Search for the cell housing the specified text and yield its (x, y) center coordinate. 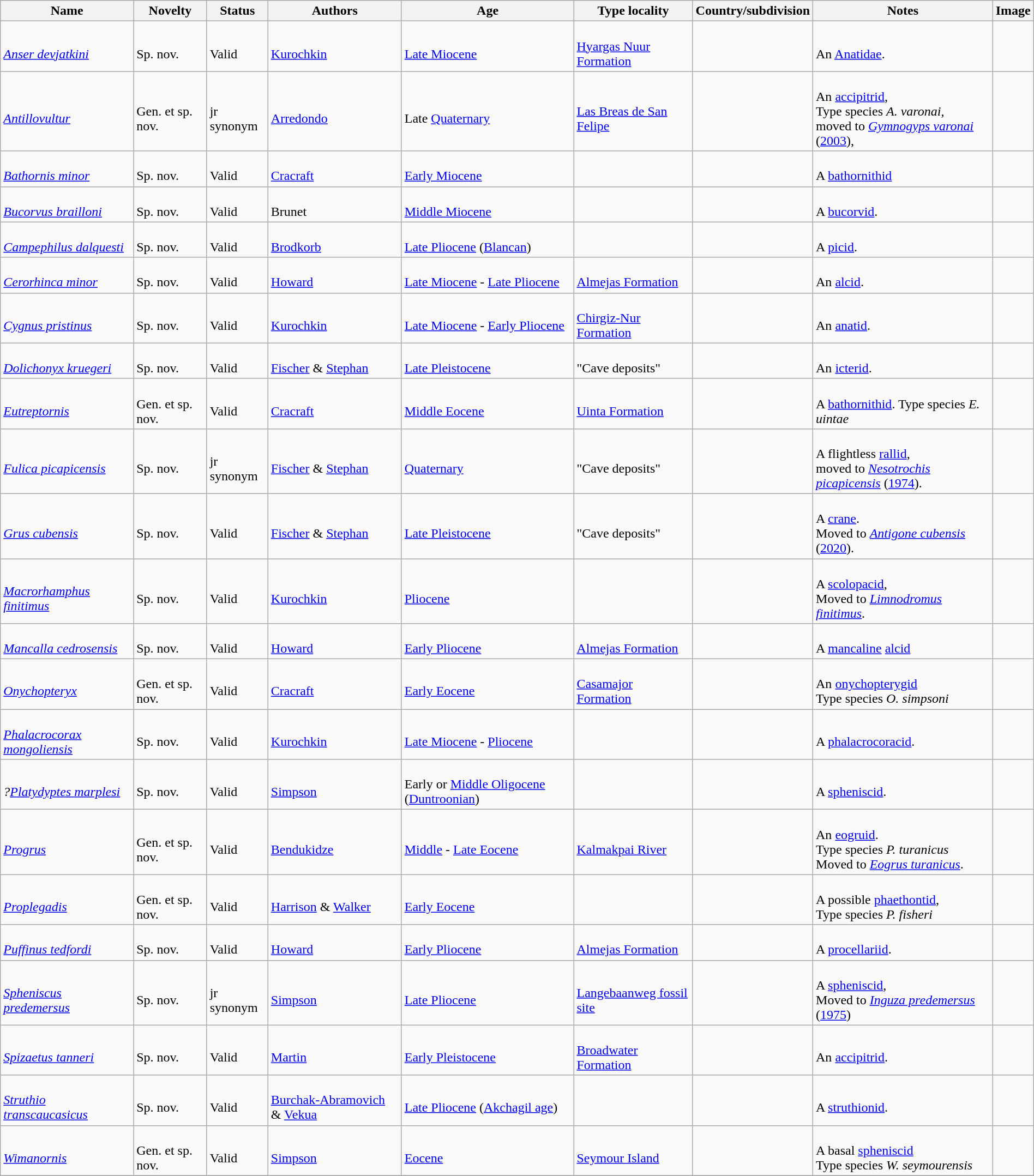
An eogruid. Type species P. turanicus Moved to Eogrus turanicus. (903, 842)
Early Pleistocene (488, 1050)
Late Pliocene (Blancan) (488, 240)
A basal spheniscid Type species W. seymourensis (903, 1150)
Proplegadis (67, 900)
Spheniscus predemersus (67, 992)
An icterid. (903, 361)
Eutreptornis (67, 403)
Late Pliocene (Akchagil age) (488, 1100)
A spheniscid. (903, 785)
A phalacrocoracid. (903, 734)
An accipitrid, Type species A. varonai, moved to Gymnogyps varonai (2003), (903, 111)
Puffinus tedfordi (67, 942)
Bucorvus brailloni (67, 204)
A bucorvid. (903, 204)
Fulica picapicensis (67, 461)
A procellariid. (903, 942)
An onychopterygid Type species O. simpsoni (903, 684)
Phalacrocorax mongoliensis (67, 734)
Mancalla cedrosensis (67, 641)
Brodkorb (335, 240)
Quaternary (488, 461)
Harrison & Walker (335, 900)
Notes (903, 11)
Onychopteryx (67, 684)
An anatid. (903, 318)
Cygnus pristinus (67, 318)
Spizaetus tanneri (67, 1050)
Wimanornis (67, 1150)
?Platydyptes marplesi (67, 785)
A mancaline alcid (903, 641)
Late Pliocene (488, 992)
Anser devjatkini (67, 46)
A picid. (903, 240)
A flightless rallid, moved to Nesotrochis picapicensis (1974). (903, 461)
Bathornis minor (67, 169)
Arredondo (335, 111)
Late Quaternary (488, 111)
Progrus (67, 842)
A scolopacid,Moved to Limnodromus finitimus. (903, 591)
Image (1013, 11)
Middle Eocene (488, 403)
A spheniscid, Moved to Inguza predemersus (1975) (903, 992)
Dolichonyx kruegeri (67, 361)
Struthio transcaucasicus (67, 1100)
Late Miocene (488, 46)
Seymour Island (633, 1150)
Late Miocene - Late Pliocene (488, 275)
Early Miocene (488, 169)
Martin (335, 1050)
Bendukidze (335, 842)
Chirgiz-Nur Formation (633, 318)
Authors (335, 11)
Langebaanweg fossil site (633, 992)
Name (67, 11)
Grus cubensis (67, 526)
An accipitrid. (903, 1050)
Burchak-Abramovich & Vekua (335, 1100)
Eocene (488, 1150)
Campephilus dalquesti (67, 240)
Antillovultur (67, 111)
Middle Miocene (488, 204)
Status (237, 11)
A bathornithid (903, 169)
Uinta Formation (633, 403)
Cerorhinca minor (67, 275)
Casamajor Formation (633, 684)
A struthionid. (903, 1100)
An Anatidae. (903, 46)
Macrorhamphus finitimus (67, 591)
Kalmakpai River (633, 842)
Hyargas Nuur Formation (633, 46)
Pliocene (488, 591)
A bathornithid. Type species E. uintae (903, 403)
Type locality (633, 11)
Brunet (335, 204)
Early or Middle Oligocene (Duntroonian) (488, 785)
Age (488, 11)
Broadwater Formation (633, 1050)
Late Miocene - Pliocene (488, 734)
Novelty (170, 11)
Country/subdivision (753, 11)
Late Miocene - Early Pliocene (488, 318)
Las Breas de San Felipe (633, 111)
A possible phaethontid, Type species P. fisheri (903, 900)
Middle - Late Eocene (488, 842)
A crane. Moved to Antigone cubensis (2020). (903, 526)
An alcid. (903, 275)
